Return (x, y) of the center of cell containing provided text 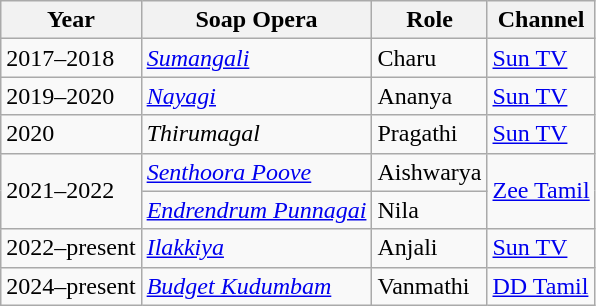
Channel (541, 20)
Aishwarya (430, 172)
2021–2022 (71, 191)
Nayagi (256, 96)
2024–present (71, 286)
2020 (71, 134)
Sumangali (256, 58)
Role (430, 20)
Budget Kudumbam (256, 286)
2022–present (71, 248)
Year (71, 20)
Vanmathi (430, 286)
Ananya (430, 96)
DD Tamil (541, 286)
Nila (430, 210)
Thirumagal (256, 134)
Zee Tamil (541, 191)
Pragathi (430, 134)
2017–2018 (71, 58)
2019–2020 (71, 96)
Soap Opera (256, 20)
Endrendrum Punnagai (256, 210)
Ilakkiya (256, 248)
Charu (430, 58)
Anjali (430, 248)
Senthoora Poove (256, 172)
